Detect which cell encompasses the target text, then output its [x, y] center coordinate. 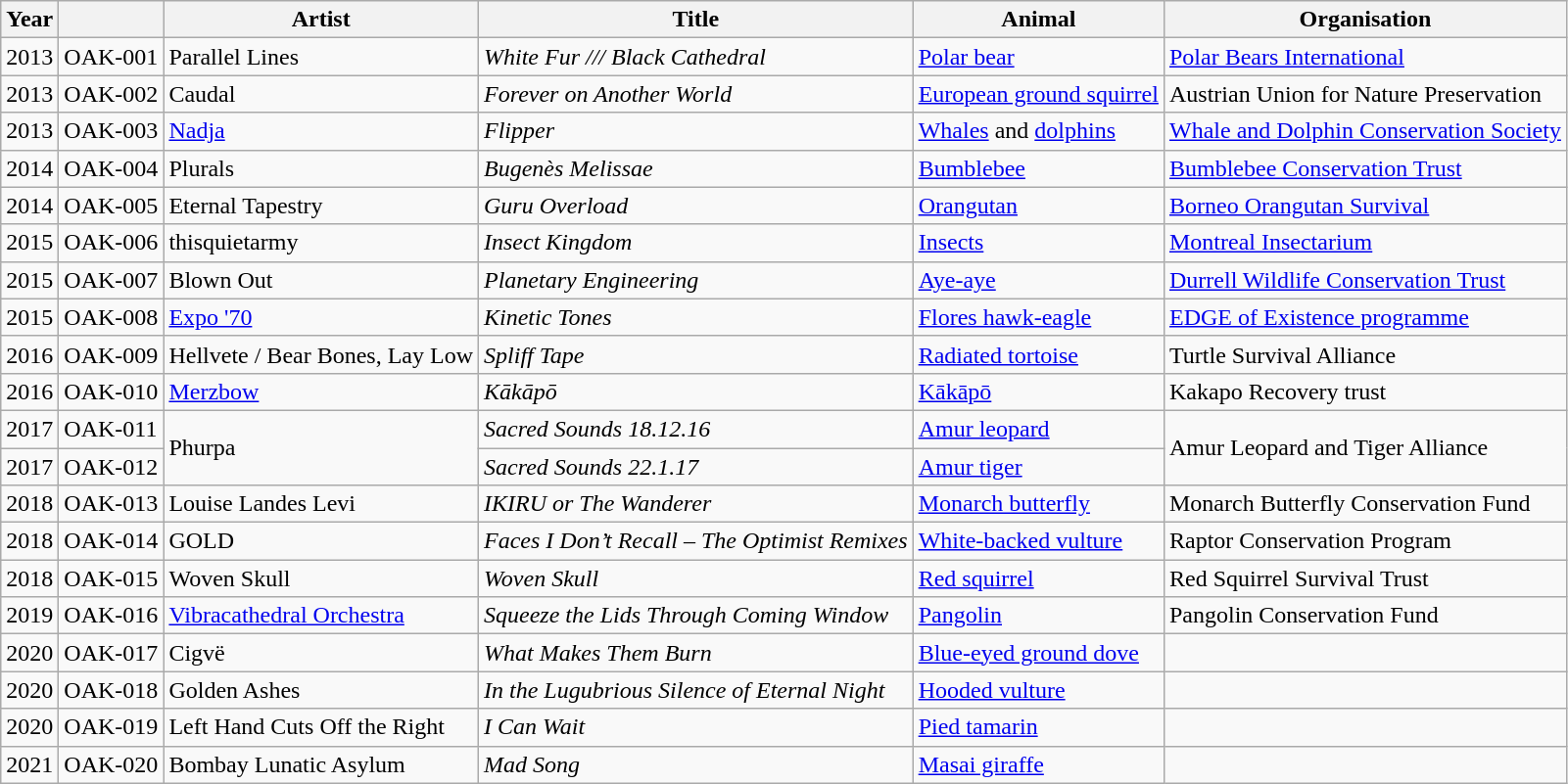
Amur Leopard and Tiger Alliance [1365, 447]
Pied tamarin [1038, 727]
Planetary Engineering [696, 280]
Louise Landes Levi [321, 504]
Blown Out [321, 280]
Nadja [321, 131]
Bumblebee [1038, 168]
Austrian Union for Nature Preservation [1365, 94]
thisquietarmy [321, 243]
Flipper [696, 131]
Whales and dolphins [1038, 131]
Sacred Sounds 22.1.17 [696, 467]
Masai giraffe [1038, 764]
OAK-006 [112, 243]
Squeeze the Lids Through Coming Window [696, 616]
OAK-019 [112, 727]
2021 [29, 764]
Merzbow [321, 392]
OAK-016 [112, 616]
Whale and Dolphin Conservation Society [1365, 131]
Bombay Lunatic Asylum [321, 764]
Pangolin Conservation Fund [1365, 616]
2019 [29, 616]
Cigvë [321, 653]
Artist [321, 20]
Organisation [1365, 20]
Mad Song [696, 764]
OAK-020 [112, 764]
OAK-004 [112, 168]
White Fur /// Black Cathedral [696, 57]
Polar bear [1038, 57]
EDGE of Existence programme [1365, 317]
Bumblebee Conservation Trust [1365, 168]
Insects [1038, 243]
In the Lugubrious Silence of Eternal Night [696, 690]
OAK-017 [112, 653]
Year [29, 20]
Flores hawk-eagle [1038, 317]
Spliff Tape [696, 354]
European ground squirrel [1038, 94]
Golden Ashes [321, 690]
Monarch Butterfly Conservation Fund [1365, 504]
Pangolin [1038, 616]
Title [696, 20]
Plurals [321, 168]
Durrell Wildlife Conservation Trust [1365, 280]
White-backed vulture [1038, 541]
OAK-002 [112, 94]
What Makes Them Burn [696, 653]
Parallel Lines [321, 57]
Radiated tortoise [1038, 354]
IKIRU or The Wanderer [696, 504]
Raptor Conservation Program [1365, 541]
OAK-012 [112, 467]
Montreal Insectarium [1365, 243]
Expo '70 [321, 317]
I Can Wait [696, 727]
Hooded vulture [1038, 690]
OAK-005 [112, 206]
Monarch butterfly [1038, 504]
Amur leopard [1038, 429]
Forever on Another World [696, 94]
Kakapo Recovery trust [1365, 392]
Animal [1038, 20]
Caudal [321, 94]
Eternal Tapestry [321, 206]
Polar Bears International [1365, 57]
OAK-008 [112, 317]
Hellvete / Bear Bones, Lay Low [321, 354]
Phurpa [321, 447]
Red Squirrel Survival Trust [1365, 578]
Orangutan [1038, 206]
Amur tiger [1038, 467]
OAK-010 [112, 392]
Faces I Don’t Recall – The Optimist Remixes [696, 541]
GOLD [321, 541]
Left Hand Cuts Off the Right [321, 727]
OAK-007 [112, 280]
OAK-014 [112, 541]
Bugenès Melissae [696, 168]
OAK-003 [112, 131]
Aye-aye [1038, 280]
OAK-013 [112, 504]
Borneo Orangutan Survival [1365, 206]
OAK-011 [112, 429]
OAK-009 [112, 354]
Sacred Sounds 18.12.16 [696, 429]
Vibracathedral Orchestra [321, 616]
Insect Kingdom [696, 243]
Red squirrel [1038, 578]
OAK-015 [112, 578]
Turtle Survival Alliance [1365, 354]
Blue-eyed ground dove [1038, 653]
Kinetic Tones [696, 317]
OAK-018 [112, 690]
Guru Overload [696, 206]
OAK-001 [112, 57]
